Locate the cell with the specified text and output its [X, Y] center coordinate. 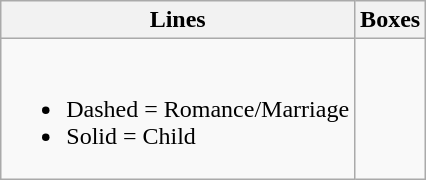
Boxes [390, 20]
Lines [178, 20]
Dashed = Romance/MarriageSolid = Child [178, 109]
